Detect which cell encompasses the target text, then output its [X, Y] center coordinate. 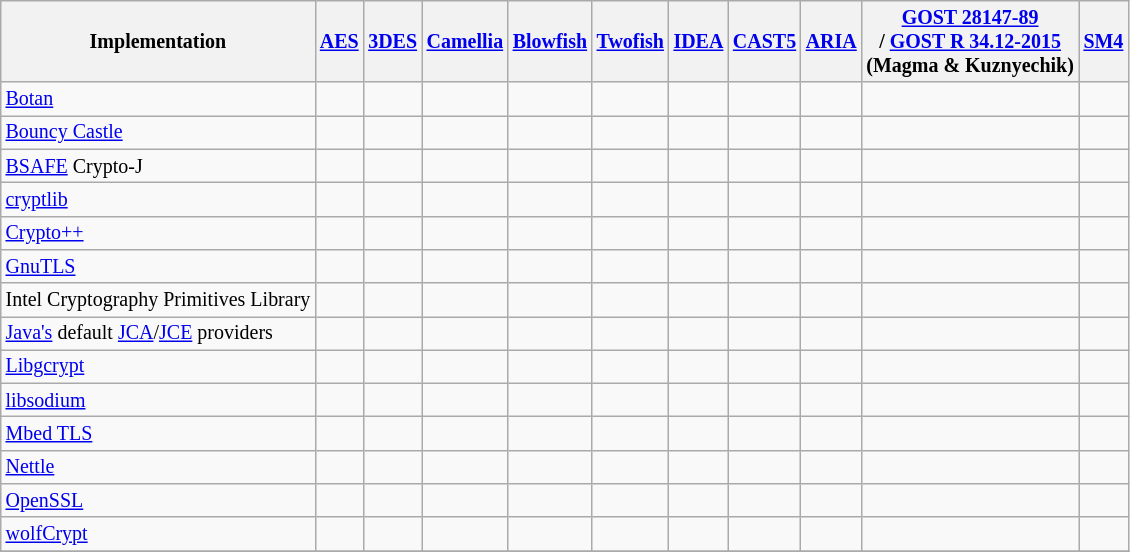
Mbed TLS [158, 434]
ARIA [832, 42]
CAST5 [764, 42]
Intel Cryptography Primitives Library [158, 300]
Botan [158, 100]
Java's default JCA/JCE providers [158, 334]
Libgcrypt [158, 366]
GOST 28147-89/ GOST R 34.12-2015(Magma & Kuznyechik) [970, 42]
Implementation [158, 42]
IDEA [698, 42]
Blowfish [550, 42]
GnuTLS [158, 266]
BSAFE Crypto-J [158, 166]
AES [339, 42]
3DES [392, 42]
Bouncy Castle [158, 132]
Crypto++ [158, 232]
Twofish [630, 42]
SM4 [1104, 42]
cryptlib [158, 200]
Camellia [465, 42]
wolfCrypt [158, 534]
libsodium [158, 400]
Nettle [158, 468]
OpenSSL [158, 500]
